Search for the cell housing the specified text and yield its [X, Y] center coordinate. 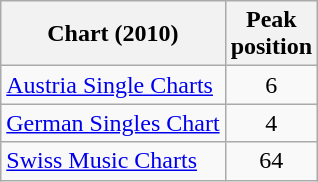
Chart (2010) [113, 34]
6 [271, 85]
4 [271, 123]
Peakposition [271, 34]
Swiss Music Charts [113, 161]
Austria Single Charts [113, 85]
German Singles Chart [113, 123]
64 [271, 161]
